Extract the (X, Y) coordinate from the center of the cell holding the provided text.  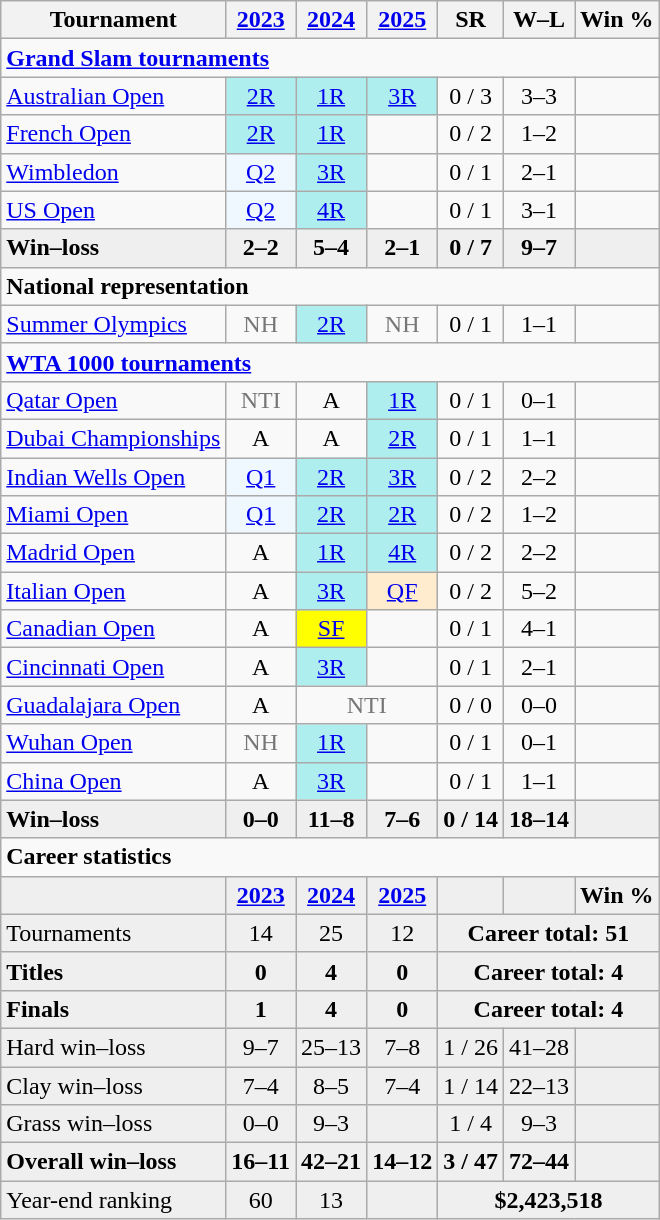
Year-end ranking (114, 1200)
SF (332, 629)
WTA 1000 tournaments (330, 362)
$2,423,518 (548, 1200)
Cincinnati Open (114, 667)
Career total: 51 (548, 933)
French Open (114, 134)
41–28 (538, 1047)
National representation (330, 286)
Overall win–loss (114, 1162)
Hard win–loss (114, 1047)
SR (471, 20)
4–1 (538, 629)
0 / 3 (471, 96)
3–3 (538, 96)
5–4 (332, 248)
3 / 47 (471, 1162)
22–13 (538, 1085)
US Open (114, 210)
Finals (114, 1009)
1 / 14 (471, 1085)
Wuhan Open (114, 743)
Qatar Open (114, 400)
Madrid Open (114, 553)
60 (261, 1200)
1 / 26 (471, 1047)
Summer Olympics (114, 324)
Tournaments (114, 933)
0 / 0 (471, 705)
72–44 (538, 1162)
0 / 7 (471, 248)
25 (332, 933)
Canadian Open (114, 629)
1 (261, 1009)
Indian Wells Open (114, 477)
11–8 (332, 819)
12 (402, 933)
China Open (114, 781)
W–L (538, 20)
7–6 (402, 819)
16–11 (261, 1162)
3–1 (538, 210)
14 (261, 933)
Grass win–loss (114, 1124)
Guadalajara Open (114, 705)
Tournament (114, 20)
Grand Slam tournaments (330, 58)
Dubai Championships (114, 438)
13 (332, 1200)
QF (402, 591)
0 / 14 (471, 819)
Clay win–loss (114, 1085)
1 / 4 (471, 1124)
5–2 (538, 591)
Career statistics (330, 857)
25–13 (332, 1047)
Miami Open (114, 515)
8–5 (332, 1085)
14–12 (402, 1162)
Italian Open (114, 591)
Australian Open (114, 96)
Wimbledon (114, 172)
Titles (114, 971)
42–21 (332, 1162)
7–8 (402, 1047)
18–14 (538, 819)
